Find where the given text appears and provide that cell's center as (X, Y) coordinate. 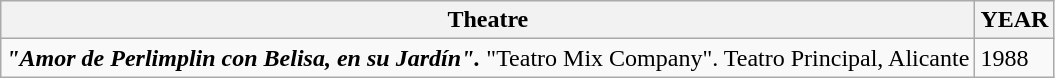
"Amor de Perlimplin con Belisa, en su Jardín". "Teatro Mix Company". Teatro Principal, Alicante (488, 58)
1988 (1014, 58)
Theatre (488, 20)
YEAR (1014, 20)
